Return (x, y) of the center of cell containing provided text 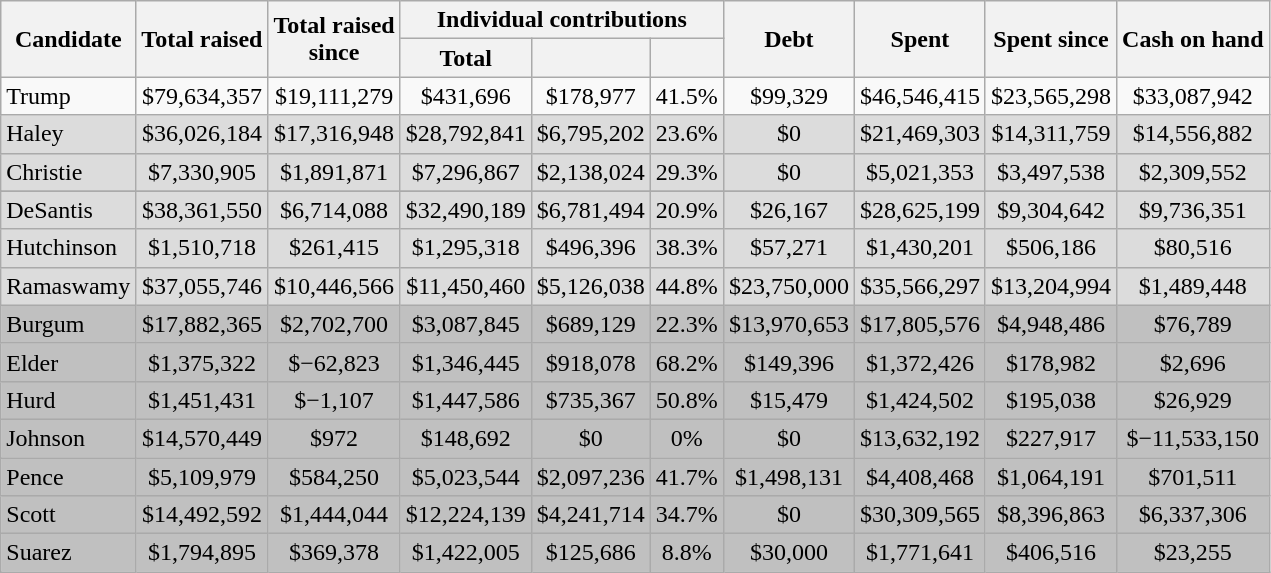
$1,430,201 (920, 248)
38.3% (686, 248)
$13,204,994 (1050, 286)
$496,396 (590, 248)
$21,469,303 (920, 134)
$178,982 (1050, 362)
$7,296,867 (466, 172)
$1,372,426 (920, 362)
$−11,533,150 (1193, 438)
$9,304,642 (1050, 210)
20.9% (686, 210)
$30,000 (788, 553)
$17,316,948 (334, 134)
$14,556,882 (1193, 134)
$10,446,566 (334, 286)
$701,511 (1193, 477)
$−62,823 (334, 362)
Total (466, 58)
Hurd (68, 400)
$7,330,905 (202, 172)
$79,634,357 (202, 96)
$1,422,005 (466, 553)
Hutchinson (68, 248)
Johnson (68, 438)
Christie (68, 172)
$14,570,449 (202, 438)
$125,686 (590, 553)
$584,250 (334, 477)
$1,489,448 (1193, 286)
34.7% (686, 515)
$35,566,297 (920, 286)
$28,792,841 (466, 134)
$30,309,565 (920, 515)
$2,097,236 (590, 477)
$227,917 (1050, 438)
$3,087,845 (466, 324)
$99,329 (788, 96)
$178,977 (590, 96)
23.6% (686, 134)
$76,789 (1193, 324)
$23,255 (1193, 553)
$1,424,502 (920, 400)
$9,736,351 (1193, 210)
$261,415 (334, 248)
$19,111,279 (334, 96)
$735,367 (590, 400)
$3,497,538 (1050, 172)
Elder (68, 362)
$14,311,759 (1050, 134)
$918,078 (590, 362)
Total raised (202, 39)
$28,625,199 (920, 210)
$36,026,184 (202, 134)
$4,948,486 (1050, 324)
$14,492,592 (202, 515)
Debt (788, 39)
29.3% (686, 172)
$1,447,586 (466, 400)
$37,055,746 (202, 286)
$1,510,718 (202, 248)
$1,444,044 (334, 515)
$406,516 (1050, 553)
$431,696 (466, 96)
$−1,107 (334, 400)
$11,450,460 (466, 286)
$5,021,353 (920, 172)
$6,781,494 (590, 210)
Individual contributions (562, 20)
$33,087,942 (1193, 96)
$2,309,552 (1193, 172)
$15,479 (788, 400)
$2,702,700 (334, 324)
$1,295,318 (466, 248)
68.2% (686, 362)
$32,490,189 (466, 210)
$17,882,365 (202, 324)
Total raisedsince (334, 39)
$8,396,863 (1050, 515)
Cash on hand (1193, 39)
$38,361,550 (202, 210)
$13,970,653 (788, 324)
$1,346,445 (466, 362)
50.8% (686, 400)
$26,929 (1193, 400)
Scott (68, 515)
$23,750,000 (788, 286)
$5,126,038 (590, 286)
$4,408,468 (920, 477)
Candidate (68, 39)
$369,378 (334, 553)
Suarez (68, 553)
$13,632,192 (920, 438)
$689,129 (590, 324)
41.7% (686, 477)
Trump (68, 96)
Spent (920, 39)
8.8% (686, 553)
$6,714,088 (334, 210)
0% (686, 438)
Ramaswamy (68, 286)
$26,167 (788, 210)
$195,038 (1050, 400)
$1,771,641 (920, 553)
$6,795,202 (590, 134)
$1,794,895 (202, 553)
DeSantis (68, 210)
41.5% (686, 96)
$5,023,544 (466, 477)
22.3% (686, 324)
$80,516 (1193, 248)
$506,186 (1050, 248)
Burgum (68, 324)
Spent since (1050, 39)
$1,064,191 (1050, 477)
$1,375,322 (202, 362)
$1,891,871 (334, 172)
$23,565,298 (1050, 96)
Haley (68, 134)
44.8% (686, 286)
$12,224,139 (466, 515)
$17,805,576 (920, 324)
$57,271 (788, 248)
$6,337,306 (1193, 515)
Pence (68, 477)
$2,696 (1193, 362)
$972 (334, 438)
$149,396 (788, 362)
$2,138,024 (590, 172)
$1,498,131 (788, 477)
$4,241,714 (590, 515)
$1,451,431 (202, 400)
$148,692 (466, 438)
$5,109,979 (202, 477)
$46,546,415 (920, 96)
